Search for the cell housing the specified text and yield its (X, Y) center coordinate. 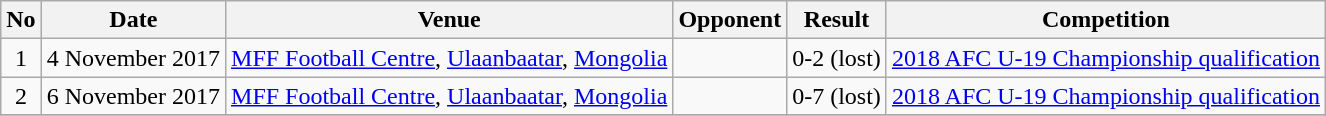
0-7 (lost) (837, 96)
6 November 2017 (133, 96)
4 November 2017 (133, 58)
Venue (450, 20)
Result (837, 20)
Opponent (730, 20)
Competition (1106, 20)
1 (21, 58)
No (21, 20)
Date (133, 20)
2 (21, 96)
0-2 (lost) (837, 58)
